Determine the [x, y] coordinate at the center of the cell enclosing the given text.  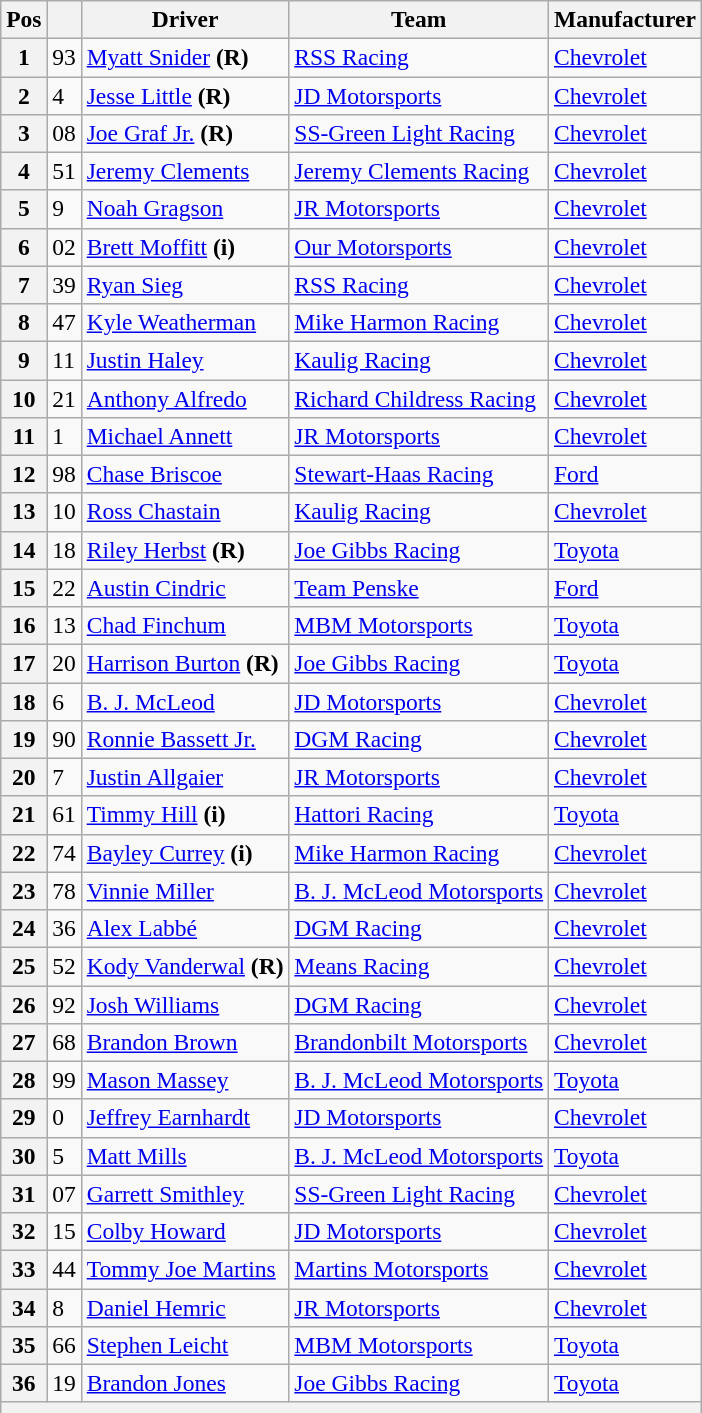
32 [24, 1231]
Colby Howard [185, 1231]
Ross Chastain [185, 512]
Austin Cindric [185, 588]
78 [64, 891]
29 [24, 1118]
Alex Labbé [185, 928]
Our Motorsports [419, 247]
Jeremy Clements [185, 171]
93 [64, 57]
16 [24, 625]
Vinnie Miller [185, 891]
25 [24, 966]
Noah Gragson [185, 209]
Team Penske [419, 588]
61 [64, 815]
26 [24, 1004]
Harrison Burton (R) [185, 663]
35 [24, 1345]
Joe Graf Jr. (R) [185, 133]
Means Racing [419, 966]
Pos [24, 19]
Brett Moffitt (i) [185, 247]
Stephen Leicht [185, 1345]
Richard Childress Racing [419, 398]
27 [24, 1042]
90 [64, 739]
08 [64, 133]
24 [24, 928]
Chad Finchum [185, 625]
0 [64, 1118]
3 [24, 133]
Brandonbilt Motorsports [419, 1042]
Justin Haley [185, 360]
02 [64, 247]
Myatt Snider (R) [185, 57]
Jeremy Clements Racing [419, 171]
Justin Allgaier [185, 777]
Josh Williams [185, 1004]
33 [24, 1269]
Mason Massey [185, 1080]
74 [64, 853]
99 [64, 1080]
Ryan Sieg [185, 285]
47 [64, 322]
39 [64, 285]
68 [64, 1042]
98 [64, 474]
Bayley Currey (i) [185, 853]
Hattori Racing [419, 815]
Brandon Brown [185, 1042]
Driver [185, 19]
28 [24, 1080]
Timmy Hill (i) [185, 815]
07 [64, 1194]
Jeffrey Earnhardt [185, 1118]
Tommy Joe Martins [185, 1269]
Daniel Hemric [185, 1307]
Ronnie Bassett Jr. [185, 739]
Anthony Alfredo [185, 398]
Michael Annett [185, 436]
31 [24, 1194]
Stewart-Haas Racing [419, 474]
Chase Briscoe [185, 474]
23 [24, 891]
2 [24, 95]
92 [64, 1004]
66 [64, 1345]
Team [419, 19]
Kyle Weatherman [185, 322]
Riley Herbst (R) [185, 550]
B. J. McLeod [185, 701]
Jesse Little (R) [185, 95]
12 [24, 474]
30 [24, 1156]
Manufacturer [626, 19]
51 [64, 171]
Garrett Smithley [185, 1194]
Matt Mills [185, 1156]
44 [64, 1269]
17 [24, 663]
52 [64, 966]
14 [24, 550]
Martins Motorsports [419, 1269]
34 [24, 1307]
Brandon Jones [185, 1383]
Kody Vanderwal (R) [185, 966]
